Locate the cell with the specified text and output its [x, y] center coordinate. 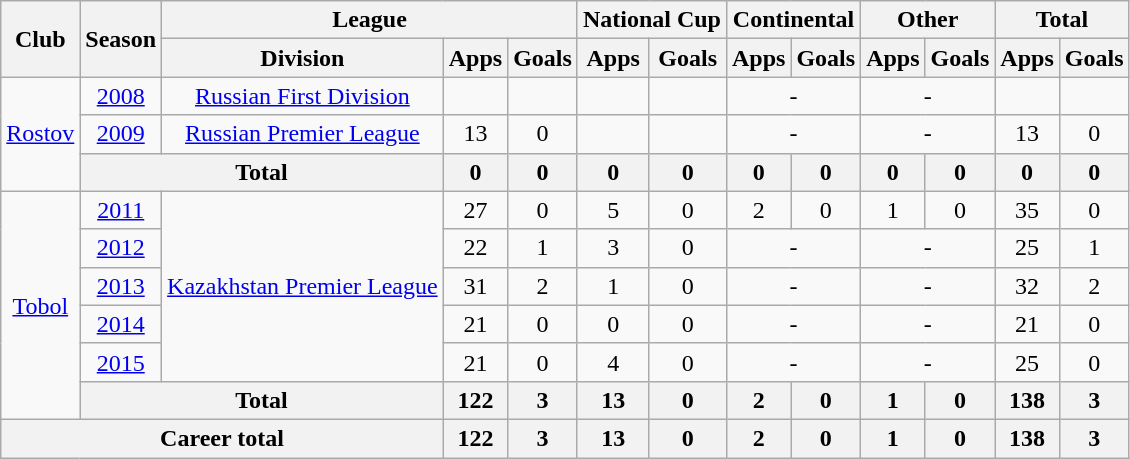
2008 [121, 96]
Season [121, 39]
Rostov [40, 134]
2012 [121, 248]
Russian Premier League [303, 134]
2011 [121, 210]
32 [1027, 286]
Tobol [40, 305]
League [370, 20]
Kazakhstan Premier League [303, 286]
2009 [121, 134]
National Cup [652, 20]
2013 [121, 286]
5 [613, 210]
35 [1027, 210]
Club [40, 39]
Career total [222, 438]
2015 [121, 362]
Other [928, 20]
Russian First Division [303, 96]
27 [475, 210]
Division [303, 58]
4 [613, 362]
2014 [121, 324]
22 [475, 248]
Continental [793, 20]
31 [475, 286]
